Locate the cell with the specified text and output its (x, y) center coordinate. 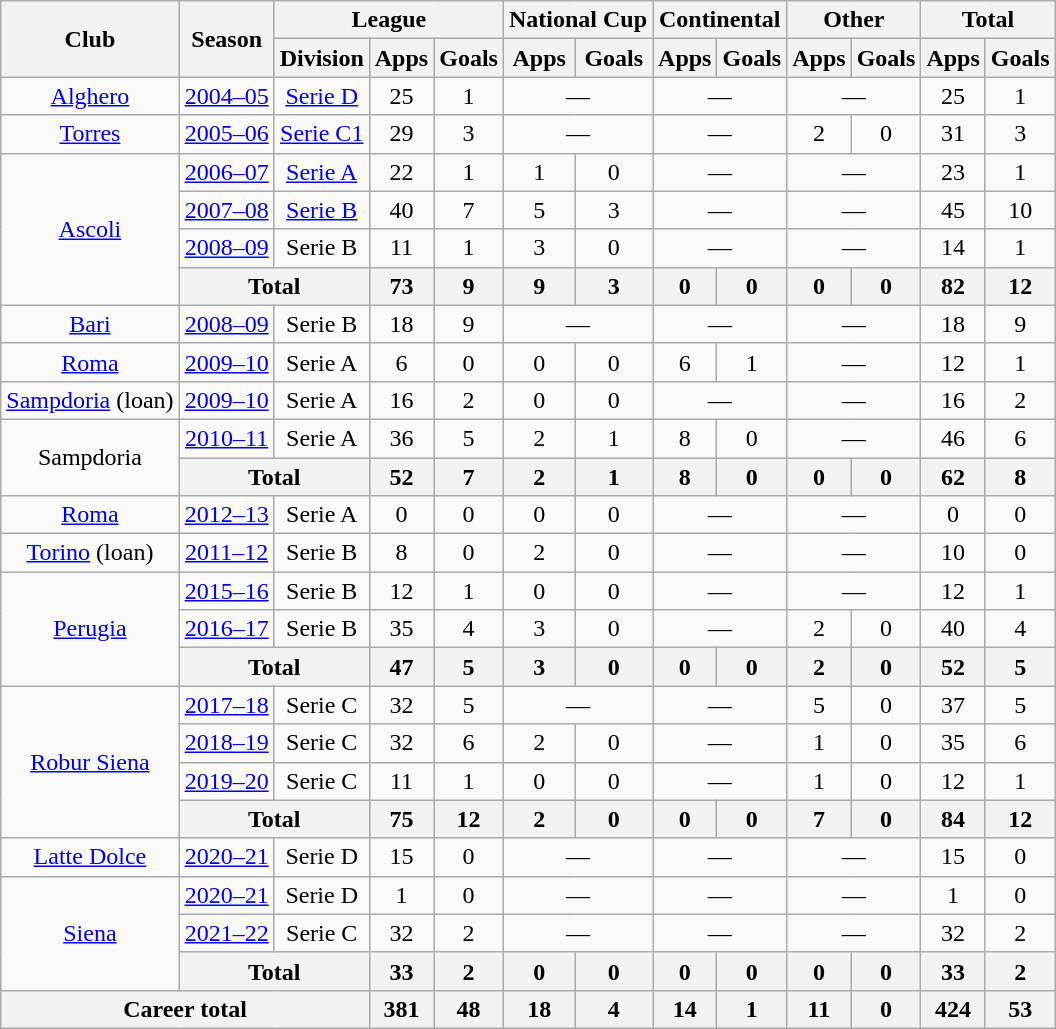
22 (401, 172)
Club (90, 39)
Torino (loan) (90, 553)
424 (953, 1009)
Robur Siena (90, 762)
2021–22 (226, 933)
84 (953, 819)
Division (322, 58)
Latte Dolce (90, 857)
37 (953, 705)
2011–12 (226, 553)
Alghero (90, 96)
23 (953, 172)
36 (401, 438)
2006–07 (226, 172)
2010–11 (226, 438)
Sampdoria (loan) (90, 400)
2016–17 (226, 629)
Siena (90, 933)
48 (469, 1009)
2015–16 (226, 591)
Career total (186, 1009)
75 (401, 819)
2019–20 (226, 781)
Torres (90, 134)
League (388, 20)
82 (953, 286)
46 (953, 438)
31 (953, 134)
2004–05 (226, 96)
2007–08 (226, 210)
Ascoli (90, 229)
National Cup (578, 20)
381 (401, 1009)
Sampdoria (90, 457)
Continental (720, 20)
73 (401, 286)
Season (226, 39)
53 (1020, 1009)
2017–18 (226, 705)
Serie C1 (322, 134)
Other (854, 20)
62 (953, 477)
45 (953, 210)
Bari (90, 324)
2018–19 (226, 743)
Perugia (90, 629)
47 (401, 667)
2012–13 (226, 515)
29 (401, 134)
2005–06 (226, 134)
